Find where the given text appears and provide that cell's center as [x, y] coordinate. 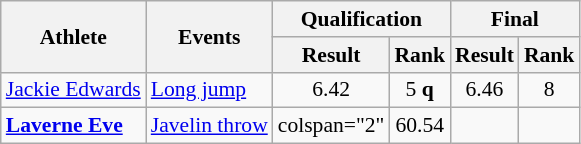
6.42 [332, 90]
6.46 [484, 90]
Laverne Eve [74, 126]
60.54 [420, 126]
Final [514, 19]
Events [210, 36]
Javelin throw [210, 126]
colspan="2" [332, 126]
Jackie Edwards [74, 90]
5 q [420, 90]
Qualification [362, 19]
Athlete [74, 36]
Long jump [210, 90]
8 [550, 90]
